Return (X, Y) of the center of cell containing provided text 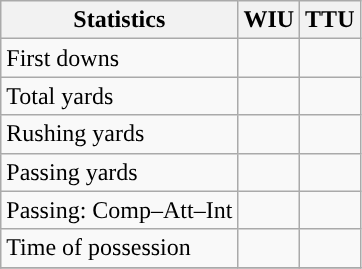
Statistics (120, 20)
First downs (120, 58)
Total yards (120, 96)
TTU (330, 20)
Passing yards (120, 172)
Time of possession (120, 248)
Passing: Comp–Att–Int (120, 210)
Rushing yards (120, 134)
WIU (269, 20)
